From the cell containing the given text, extract its center point as (X, Y) coordinate. 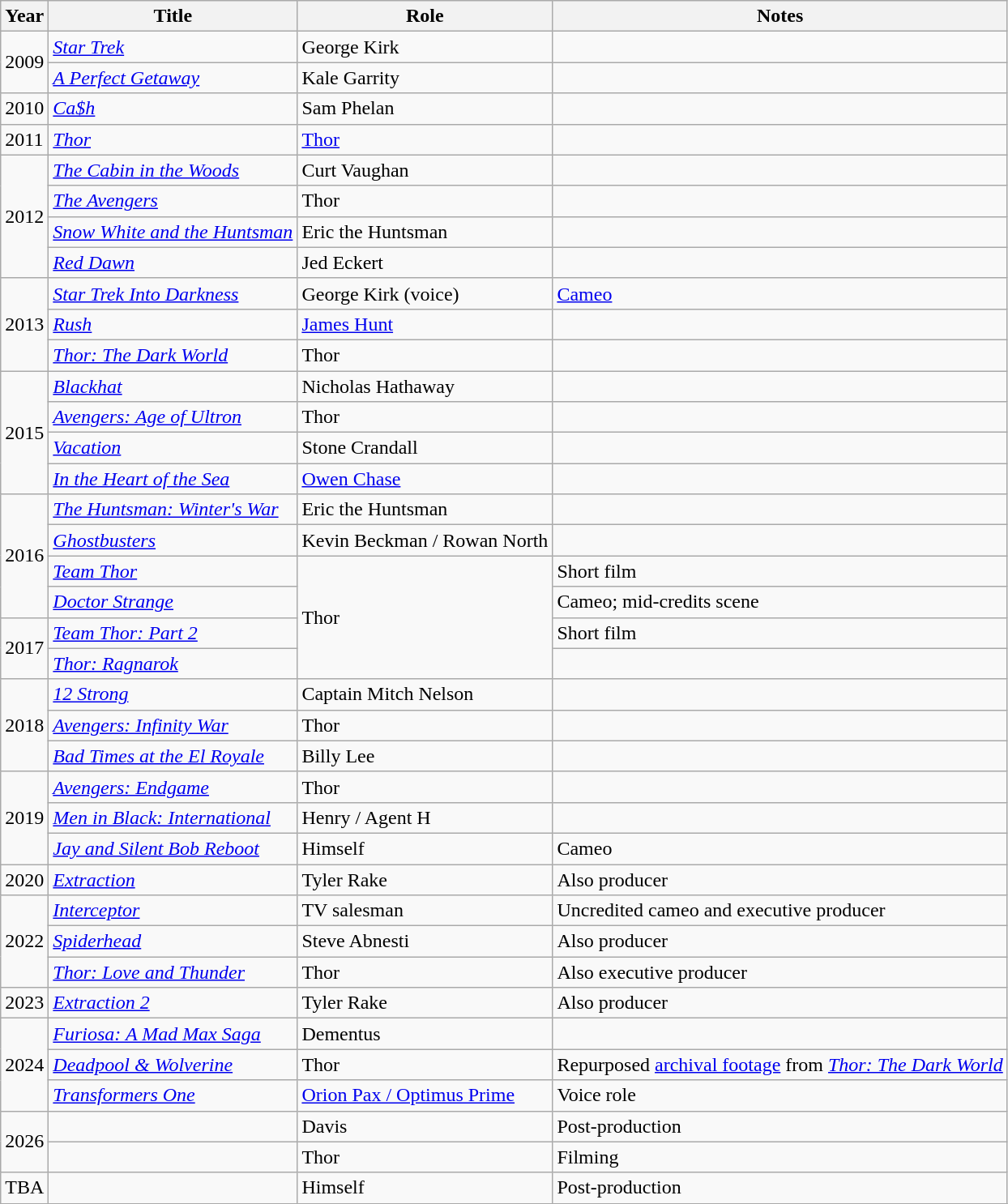
Davis (425, 1126)
2020 (24, 879)
Nicholas Hathaway (425, 386)
2012 (24, 216)
Sam Phelan (425, 109)
2010 (24, 109)
Star Trek (173, 47)
Ghostbusters (173, 540)
Voice role (779, 1095)
Avengers: Age of Ultron (173, 417)
Dementus (425, 1034)
2017 (24, 648)
Team Thor (173, 571)
2023 (24, 1003)
Title (173, 16)
Men in Black: International (173, 818)
The Huntsman: Winter's War (173, 510)
Avengers: Endgame (173, 787)
Henry / Agent H (425, 818)
James Hunt (425, 324)
A Perfect Getaway (173, 78)
Jed Eckert (425, 263)
2016 (24, 556)
Rush (173, 324)
Extraction 2 (173, 1003)
Ca$h (173, 109)
2018 (24, 725)
12 Strong (173, 694)
Steve Abnesti (425, 941)
Orion Pax / Optimus Prime (425, 1095)
Thor: Love and Thunder (173, 972)
The Cabin in the Woods (173, 170)
Vacation (173, 448)
Snow White and the Huntsman (173, 232)
2024 (24, 1065)
Year (24, 16)
The Avengers (173, 201)
Extraction (173, 879)
Doctor Strange (173, 602)
Curt Vaughan (425, 170)
Thor: Ragnarok (173, 664)
Stone Crandall (425, 448)
Blackhat (173, 386)
2011 (24, 139)
Cameo; mid-credits scene (779, 602)
Notes (779, 16)
Red Dawn (173, 263)
2019 (24, 818)
Thor: The Dark World (173, 355)
Also executive producer (779, 972)
2022 (24, 941)
TV salesman (425, 911)
Jay and Silent Bob Reboot (173, 848)
Repurposed archival footage from Thor: The Dark World (779, 1065)
Interceptor (173, 911)
Team Thor: Part 2 (173, 633)
2015 (24, 433)
George Kirk (voice) (425, 293)
Owen Chase (425, 479)
Uncredited cameo and executive producer (779, 911)
In the Heart of the Sea (173, 479)
George Kirk (425, 47)
2026 (24, 1142)
Kale Garrity (425, 78)
Avengers: Infinity War (173, 725)
Kevin Beckman / Rowan North (425, 540)
Furiosa: A Mad Max Saga (173, 1034)
Star Trek Into Darkness (173, 293)
Transformers One (173, 1095)
Role (425, 16)
Deadpool & Wolverine (173, 1065)
2013 (24, 324)
Captain Mitch Nelson (425, 694)
Bad Times at the El Royale (173, 756)
2009 (24, 62)
Filming (779, 1157)
TBA (24, 1188)
Billy Lee (425, 756)
Spiderhead (173, 941)
